Return the (x, y) coordinate for the center point of the cell that contains the specified text.  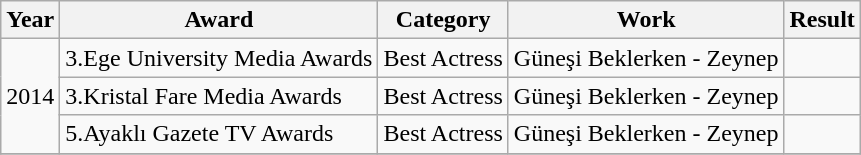
Result (822, 20)
3.Ege University Media Awards (219, 58)
Year (30, 20)
Category (443, 20)
3.Kristal Fare Media Awards (219, 96)
Work (646, 20)
2014 (30, 96)
5.Ayaklı Gazete TV Awards (219, 134)
Award (219, 20)
